Provide the [x, y] coordinate of the cell's center where the given text is located.  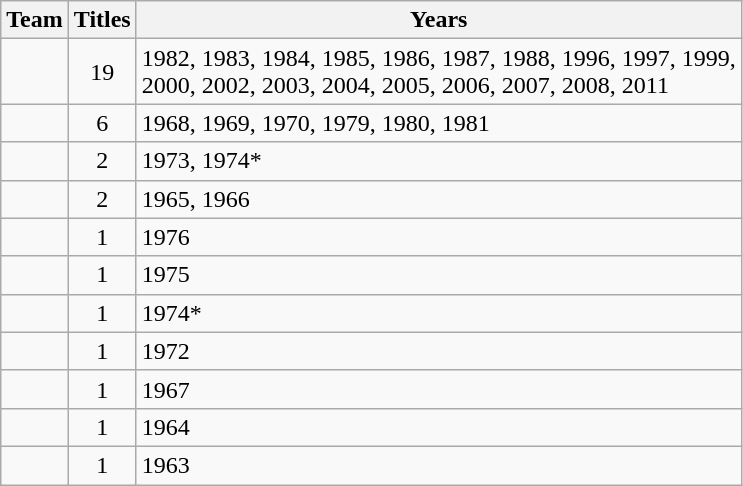
6 [102, 123]
1975 [438, 275]
1965, 1966 [438, 199]
1972 [438, 351]
1968, 1969, 1970, 1979, 1980, 1981 [438, 123]
Years [438, 20]
1967 [438, 389]
1974* [438, 313]
1976 [438, 237]
Titles [102, 20]
1973, 1974* [438, 161]
19 [102, 72]
1963 [438, 465]
1964 [438, 427]
1982, 1983, 1984, 1985, 1986, 1987, 1988, 1996, 1997, 1999,2000, 2002, 2003, 2004, 2005, 2006, 2007, 2008, 2011 [438, 72]
Team [35, 20]
